Identify which cell holds the provided text, then report its [X, Y] central coordinate. 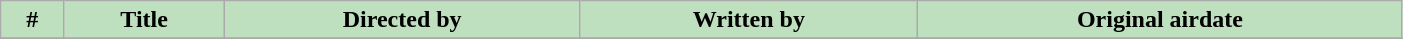
Written by [749, 20]
# [32, 20]
Directed by [402, 20]
Original airdate [1160, 20]
Title [144, 20]
